Scan for the cell matching the given text and deliver its (x, y) coordinate at center. 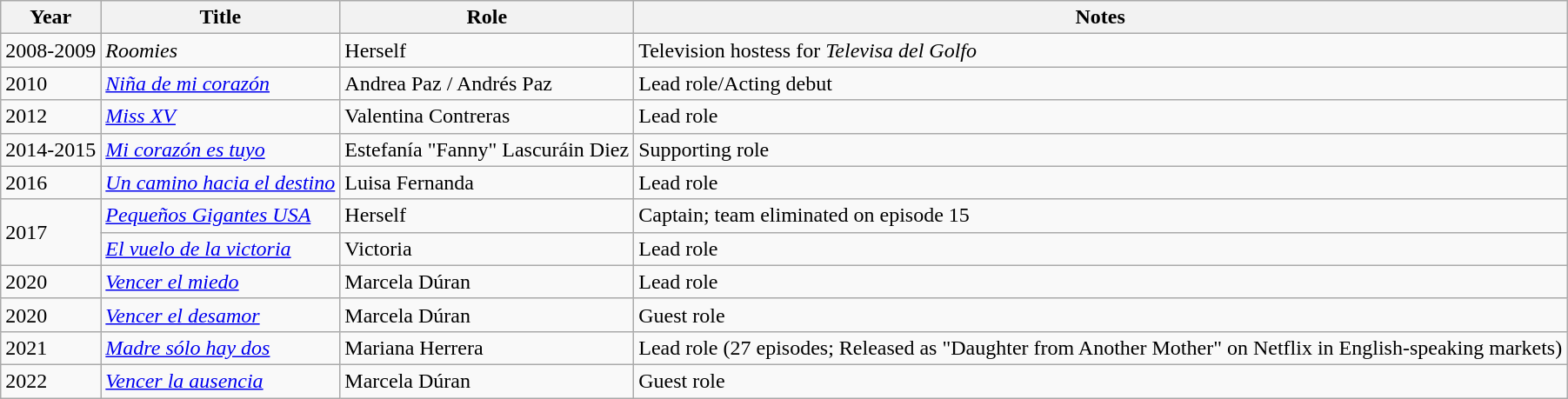
2017 (50, 232)
Vencer el miedo (221, 282)
Madre sólo hay dos (221, 348)
Supporting role (1101, 150)
Year (50, 17)
Lead role/Acting debut (1101, 83)
Role (487, 17)
2008-2009 (50, 50)
Lead role (27 episodes; Released as "Daughter from Another Mother" on Netflix in English-speaking markets) (1101, 348)
Mariana Herrera (487, 348)
2021 (50, 348)
Vencer el desamor (221, 315)
2012 (50, 116)
Vencer la ausencia (221, 381)
Television hostess for Televisa del Golfo (1101, 50)
2014-2015 (50, 150)
2010 (50, 83)
Estefanía "Fanny" Lascuráin Diez (487, 150)
Andrea Paz / Andrés Paz (487, 83)
Valentina Contreras (487, 116)
Mi corazón es tuyo (221, 150)
Title (221, 17)
Pequeños Gigantes USA (221, 216)
Roomies (221, 50)
Victoria (487, 249)
Niña de mi corazón (221, 83)
2022 (50, 381)
Un camino hacia el destino (221, 183)
Notes (1101, 17)
2016 (50, 183)
El vuelo de la victoria (221, 249)
Miss XV (221, 116)
Luisa Fernanda (487, 183)
Captain; team eliminated on episode 15 (1101, 216)
